Find where the given text appears and provide that cell's center as [x, y] coordinate. 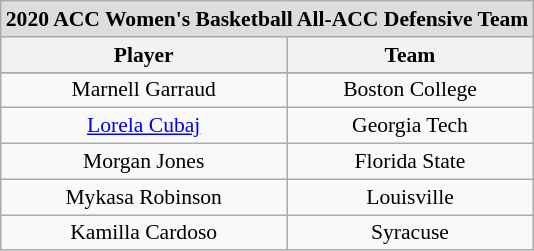
Georgia Tech [410, 126]
Marnell Garraud [144, 90]
2020 ACC Women's Basketball All-ACC Defensive Team [268, 19]
Florida State [410, 162]
Morgan Jones [144, 162]
Team [410, 55]
Player [144, 55]
Lorela Cubaj [144, 126]
Syracuse [410, 233]
Mykasa Robinson [144, 197]
Boston College [410, 90]
Kamilla Cardoso [144, 233]
Louisville [410, 197]
